Detect which cell encompasses the target text, then output its (X, Y) center coordinate. 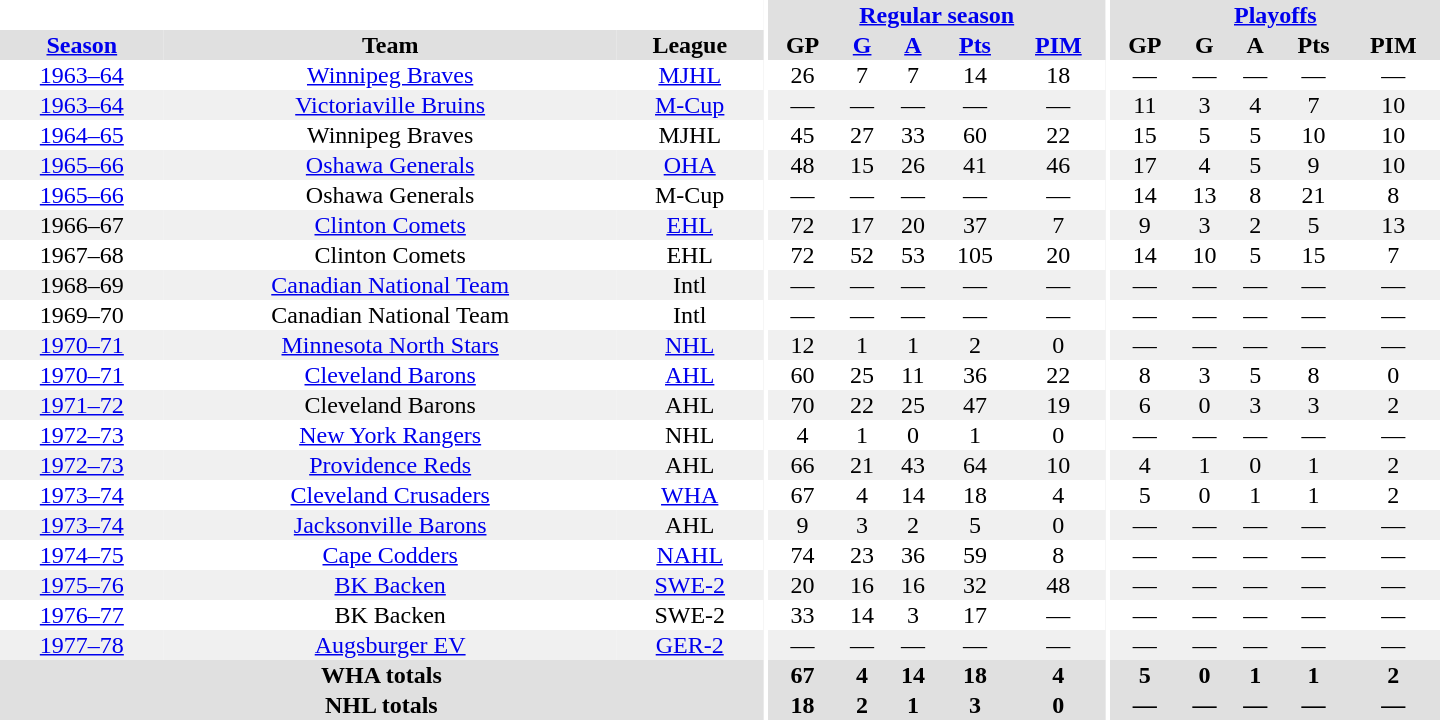
Regular season (936, 15)
52 (862, 255)
Minnesota North Stars (390, 345)
Providence Reds (390, 465)
1964–65 (82, 135)
6 (1145, 405)
47 (974, 405)
Cape Codders (390, 555)
1968–69 (82, 285)
WHA totals (382, 675)
Season (82, 45)
1967–68 (82, 255)
46 (1058, 165)
Jacksonville Barons (390, 525)
NHL totals (382, 705)
Cleveland Crusaders (390, 495)
53 (914, 255)
105 (974, 255)
41 (974, 165)
Augsburger EV (390, 645)
43 (914, 465)
66 (802, 465)
64 (974, 465)
32 (974, 585)
19 (1058, 405)
74 (802, 555)
Victoriaville Bruins (390, 105)
23 (862, 555)
WHA (690, 495)
1976–77 (82, 615)
27 (862, 135)
GER-2 (690, 645)
1969–70 (82, 315)
Playoffs (1276, 15)
45 (802, 135)
70 (802, 405)
1974–75 (82, 555)
League (690, 45)
Team (390, 45)
1966–67 (82, 225)
37 (974, 225)
OHA (690, 165)
New York Rangers (390, 435)
1971–72 (82, 405)
1977–78 (82, 645)
NAHL (690, 555)
12 (802, 345)
1975–76 (82, 585)
59 (974, 555)
